Return [x, y] of the center of cell containing provided text 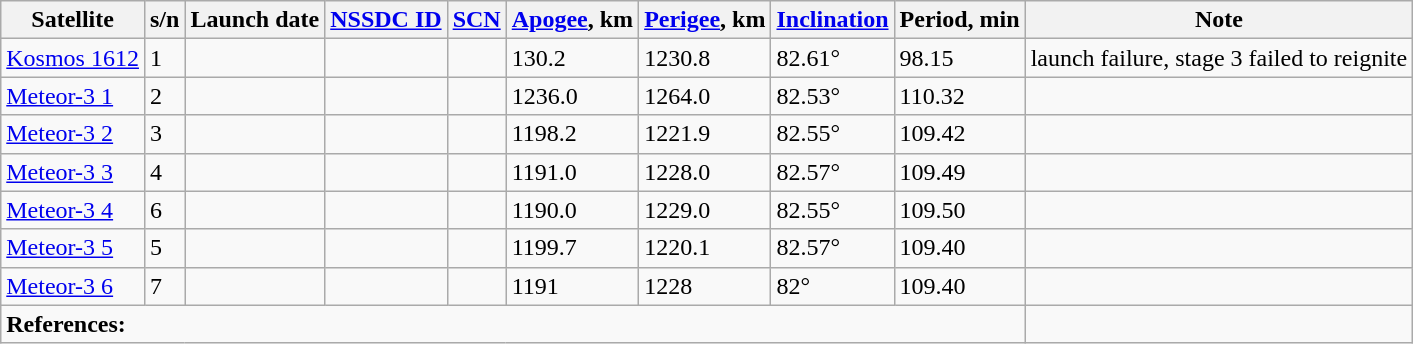
1221.9 [705, 134]
1190.0 [572, 210]
4 [164, 172]
SCN [476, 20]
1191 [572, 286]
5 [164, 248]
Perigee, km [705, 20]
Note [1219, 20]
109.50 [960, 210]
1199.7 [572, 248]
1 [164, 58]
3 [164, 134]
1220.1 [705, 248]
109.42 [960, 134]
NSSDC ID [386, 20]
82.53° [832, 96]
109.49 [960, 172]
1230.8 [705, 58]
Meteor-3 5 [73, 248]
Period, min [960, 20]
1229.0 [705, 210]
References: [513, 324]
Apogee, km [572, 20]
Satellite [73, 20]
Launch date [255, 20]
Meteor-3 4 [73, 210]
Kosmos 1612 [73, 58]
Meteor-3 3 [73, 172]
Meteor-3 1 [73, 96]
82.61° [832, 58]
1264.0 [705, 96]
82° [832, 286]
130.2 [572, 58]
1198.2 [572, 134]
6 [164, 210]
Meteor-3 6 [73, 286]
1228 [705, 286]
110.32 [960, 96]
s/n [164, 20]
launch failure, stage 3 failed to reignite [1219, 58]
1236.0 [572, 96]
7 [164, 286]
98.15 [960, 58]
Meteor-3 2 [73, 134]
2 [164, 96]
Inclination [832, 20]
1191.0 [572, 172]
1228.0 [705, 172]
